Detect which cell encompasses the target text, then output its [x, y] center coordinate. 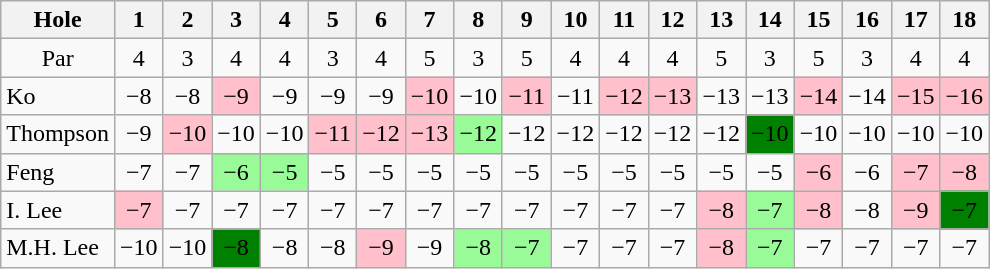
15 [818, 20]
Feng [58, 172]
Thompson [58, 134]
14 [770, 20]
18 [964, 20]
10 [576, 20]
−15 [916, 96]
Hole [58, 20]
−16 [964, 96]
17 [916, 20]
M.H. Lee [58, 248]
7 [430, 20]
Ko [58, 96]
6 [382, 20]
9 [526, 20]
12 [672, 20]
1 [138, 20]
16 [868, 20]
11 [624, 20]
13 [722, 20]
Par [58, 58]
8 [478, 20]
I. Lee [58, 210]
2 [188, 20]
